For the text-containing cell, return its midpoint in [X, Y] coordinate format. 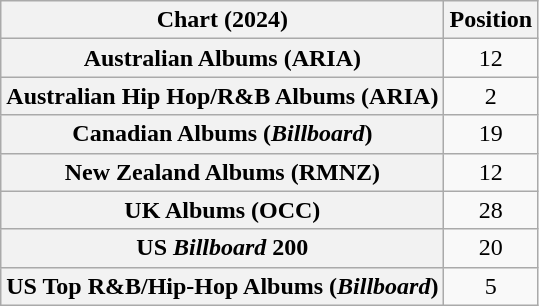
19 [491, 134]
5 [491, 286]
2 [491, 96]
Canadian Albums (Billboard) [222, 134]
28 [491, 210]
Position [491, 20]
20 [491, 248]
Australian Hip Hop/R&B Albums (ARIA) [222, 96]
US Top R&B/Hip-Hop Albums (Billboard) [222, 286]
New Zealand Albums (RMNZ) [222, 172]
US Billboard 200 [222, 248]
Australian Albums (ARIA) [222, 58]
UK Albums (OCC) [222, 210]
Chart (2024) [222, 20]
